Detect which cell encompasses the target text, then output its [x, y] center coordinate. 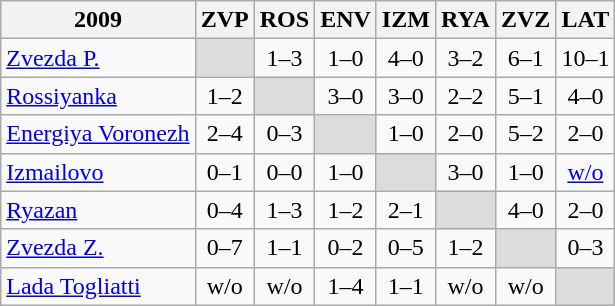
3–2 [465, 58]
5–2 [525, 134]
Zvezda Z. [98, 248]
0–0 [284, 172]
RYA [465, 20]
IZM [406, 20]
2–4 [224, 134]
0–7 [224, 248]
0–2 [346, 248]
1–4 [346, 286]
0–5 [406, 248]
ZVZ [525, 20]
LAT [586, 20]
Lada Togliatti [98, 286]
6–1 [525, 58]
Energiya Voronezh [98, 134]
Zvezda P. [98, 58]
2009 [98, 20]
0–1 [224, 172]
ROS [284, 20]
2–1 [406, 210]
ZVP [224, 20]
Ryazan [98, 210]
5–1 [525, 96]
2–2 [465, 96]
Rossiyanka [98, 96]
Izmailovo [98, 172]
0–4 [224, 210]
ENV [346, 20]
10–1 [586, 58]
